Find where the given text appears and provide that cell's center as [x, y] coordinate. 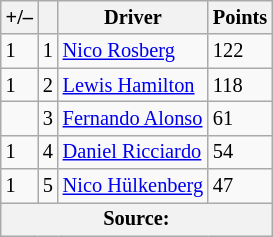
61 [240, 118]
Driver [133, 17]
Lewis Hamilton [133, 85]
3 [48, 118]
Fernando Alonso [133, 118]
Source: [136, 219]
Points [240, 17]
Nico Hülkenberg [133, 186]
5 [48, 186]
Daniel Ricciardo [133, 152]
Nico Rosberg [133, 51]
+/– [20, 17]
47 [240, 186]
118 [240, 85]
54 [240, 152]
4 [48, 152]
122 [240, 51]
2 [48, 85]
